From the cell containing the given text, extract its center point as (X, Y) coordinate. 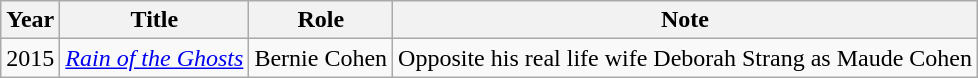
Opposite his real life wife Deborah Strang as Maude Cohen (686, 58)
2015 (30, 58)
Year (30, 20)
Bernie Cohen (321, 58)
Title (154, 20)
Role (321, 20)
Note (686, 20)
Rain of the Ghosts (154, 58)
